Determine the [x, y] coordinate at the center of the cell enclosing the given text.  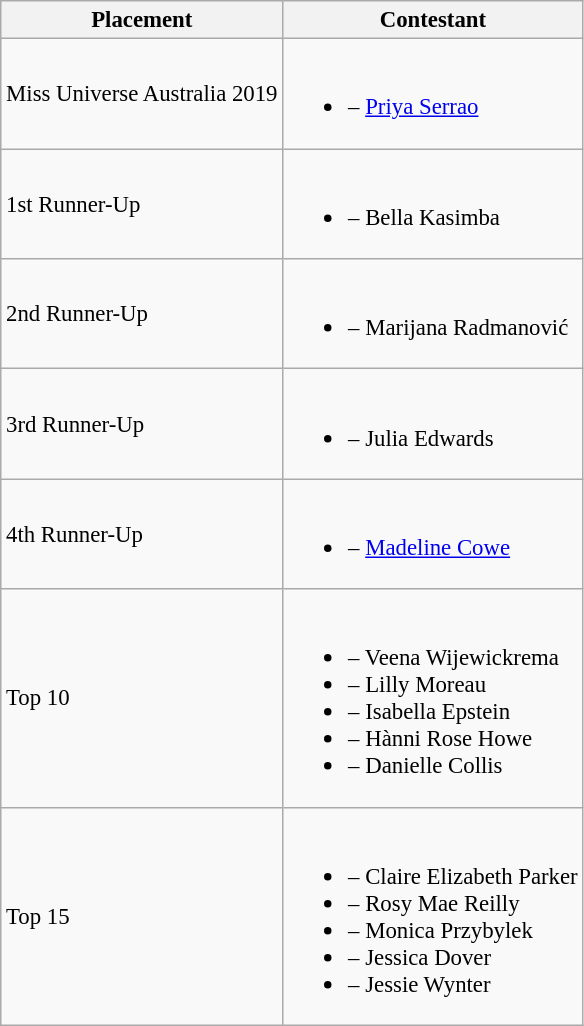
4th Runner-Up [142, 534]
3rd Runner-Up [142, 424]
Contestant [433, 20]
– Julia Edwards [433, 424]
Miss Universe Australia 2019 [142, 94]
– Veena Wijewickrema – Lilly Moreau – Isabella Epstein – Hànni Rose Howe – Danielle Collis [433, 698]
1st Runner-Up [142, 204]
Top 10 [142, 698]
– Claire Elizabeth Parker – Rosy Mae Reilly – Monica Przybylek – Jessica Dover – Jessie Wynter [433, 916]
– Bella Kasimba [433, 204]
– Marijana Radmanović [433, 314]
Placement [142, 20]
– Priya Serrao [433, 94]
Top 15 [142, 916]
– Madeline Cowe [433, 534]
2nd Runner-Up [142, 314]
